For the text-containing cell, return its midpoint in [X, Y] coordinate format. 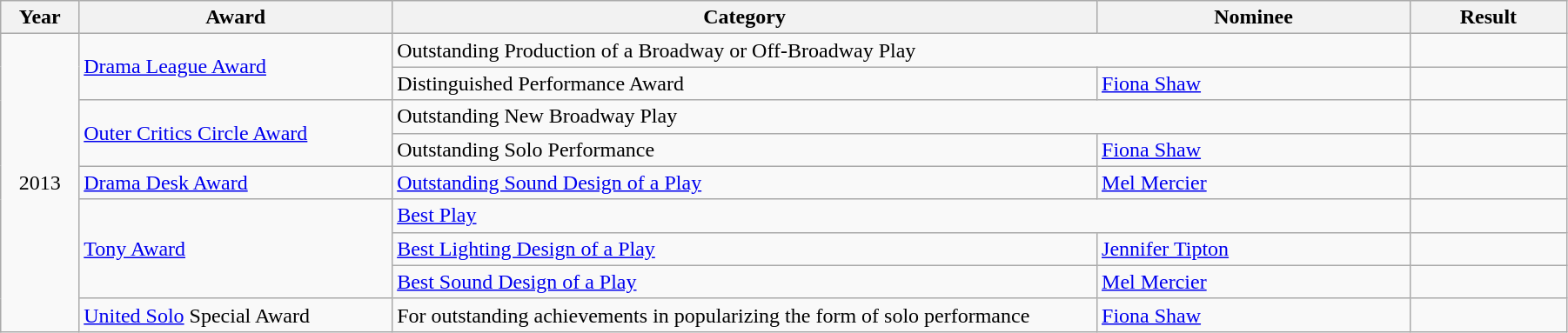
2013 [40, 183]
Jennifer Tipton [1254, 249]
Outstanding Production of a Broadway or Off-Broadway Play [901, 50]
Drama League Award [236, 67]
Distinguished Performance Award [745, 83]
Result [1488, 17]
For outstanding achievements in popularizing the form of solo performance [745, 315]
Outstanding Sound Design of a Play [745, 183]
Tony Award [236, 249]
Best Play [901, 216]
United Solo Special Award [236, 315]
Outstanding New Broadway Play [901, 117]
Drama Desk Award [236, 183]
Category [745, 17]
Best Sound Design of a Play [745, 282]
Outstanding Solo Performance [745, 150]
Year [40, 17]
Best Lighting Design of a Play [745, 249]
Outer Critics Circle Award [236, 133]
Nominee [1254, 17]
Award [236, 17]
